Identify which cell holds the provided text, then report its (X, Y) central coordinate. 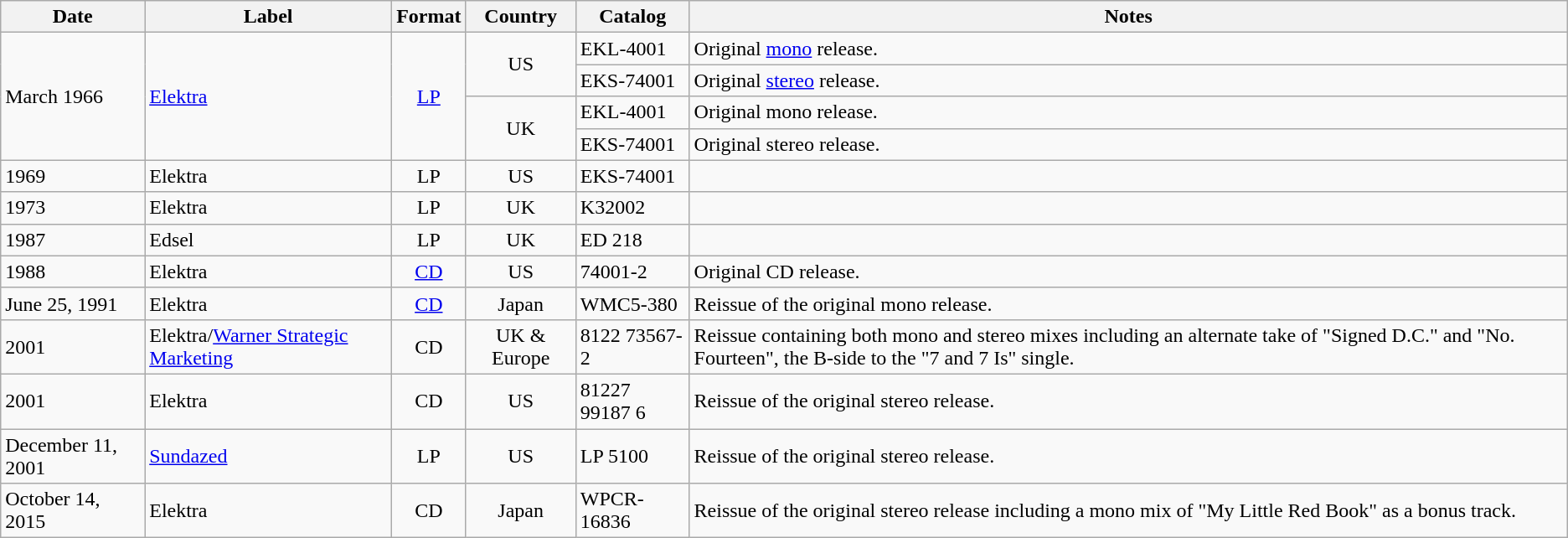
June 25, 1991 (73, 303)
K32002 (632, 208)
Sundazed (268, 456)
Catalog (632, 17)
74001-2 (632, 272)
Elektra/Warner Strategic Marketing (268, 347)
1987 (73, 240)
December 11, 2001 (73, 456)
October 14, 2015 (73, 511)
March 1966 (73, 96)
UK & Europe (521, 347)
Reissue of the original mono release. (1128, 303)
1988 (73, 272)
Edsel (268, 240)
Format (429, 17)
81227 99187 6 (632, 401)
Country (521, 17)
Notes (1128, 17)
ED 218 (632, 240)
WMC5-380 (632, 303)
Label (268, 17)
Reissue of the original stereo release including a mono mix of "My Little Red Book" as a bonus track. (1128, 511)
Date (73, 17)
LP 5100 (632, 456)
1969 (73, 176)
Reissue containing both mono and stereo mixes including an alternate take of "Signed D.C." and "No. Fourteen", the B-side to the "7 and 7 Is" single. (1128, 347)
8122 73567-2 (632, 347)
WPCR-16836 (632, 511)
1973 (73, 208)
Original CD release. (1128, 272)
